Detect which cell encompasses the target text, then output its [X, Y] center coordinate. 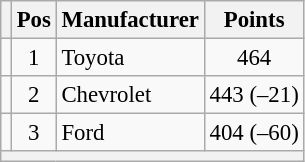
Chevrolet [130, 95]
Pos [34, 20]
Toyota [130, 58]
404 (–60) [254, 133]
Manufacturer [130, 20]
1 [34, 58]
2 [34, 95]
464 [254, 58]
3 [34, 133]
443 (–21) [254, 95]
Points [254, 20]
Ford [130, 133]
